Determine the [x, y] coordinate at the center of the cell enclosing the given text.  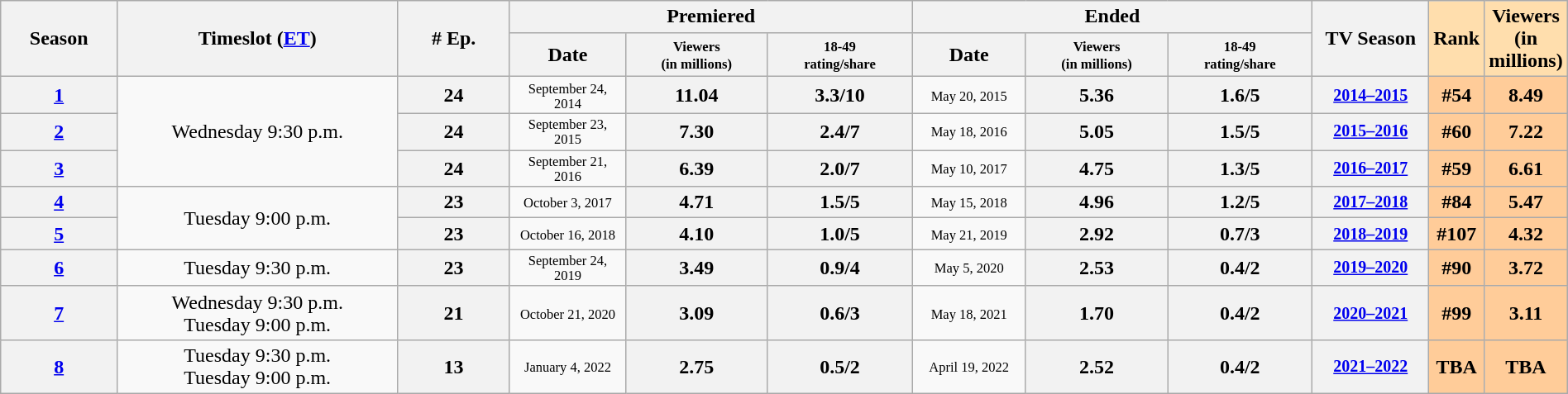
Season [60, 39]
2.75 [696, 367]
7.30 [696, 131]
4.71 [696, 202]
8 [60, 367]
May 5, 2020 [969, 268]
Ended [1112, 17]
6 [60, 268]
Wednesday 9:30 p.m. Tuesday 9:00 p.m. [258, 312]
September 23, 2015 [567, 131]
4.32 [1526, 234]
3.49 [696, 268]
#84 [1457, 202]
3 [60, 169]
# Ep. [453, 39]
Tuesday 9:30 p.m. Tuesday 9:00 p.m. [258, 367]
2014–2015 [1371, 95]
3.72 [1526, 268]
May 10, 2017 [969, 169]
4.96 [1097, 202]
5.36 [1097, 95]
21 [453, 312]
0.9/4 [840, 268]
#90 [1457, 268]
September 21, 2016 [567, 169]
2.92 [1097, 234]
TV Season [1371, 39]
2017–2018 [1371, 202]
5.05 [1097, 131]
Timeslot (ET) [258, 39]
1.0/5 [840, 234]
4 [60, 202]
11.04 [696, 95]
7.22 [1526, 131]
5 [60, 234]
#54 [1457, 95]
4.75 [1097, 169]
2021–2022 [1371, 367]
May 18, 2016 [969, 131]
0.5/2 [840, 367]
Wednesday 9:30 p.m. [258, 132]
13 [453, 367]
May 18, 2021 [969, 312]
3.3/10 [840, 95]
1.6/5 [1241, 95]
2 [60, 131]
2.0/7 [840, 169]
8.49 [1526, 95]
2016–2017 [1371, 169]
1.3/5 [1241, 169]
2020–2021 [1371, 312]
#99 [1457, 312]
1 [60, 95]
3.09 [696, 312]
3.11 [1526, 312]
September 24, 2019 [567, 268]
2.52 [1097, 367]
May 21, 2019 [969, 234]
4.10 [696, 234]
1.2/5 [1241, 202]
Premiered [711, 17]
6.61 [1526, 169]
Rank [1457, 39]
Tuesday 9:30 p.m. [258, 268]
April 19, 2022 [969, 367]
Tuesday 9:00 p.m. [258, 218]
0.6/3 [840, 312]
2018–2019 [1371, 234]
October 21, 2020 [567, 312]
5.47 [1526, 202]
2.53 [1097, 268]
January 4, 2022 [567, 367]
September 24, 2014 [567, 95]
May 20, 2015 [969, 95]
7 [60, 312]
1.70 [1097, 312]
2019–2020 [1371, 268]
2.4/7 [840, 131]
#107 [1457, 234]
October 16, 2018 [567, 234]
May 15, 2018 [969, 202]
0.7/3 [1241, 234]
#59 [1457, 169]
#60 [1457, 131]
October 3, 2017 [567, 202]
6.39 [696, 169]
2015–2016 [1371, 131]
